Capture the cell that displays the provided text and extract its [x, y] central coordinate. 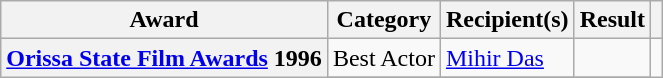
Mihir Das [507, 58]
Orissa State Film Awards 1996 [164, 58]
Best Actor [384, 58]
Result [612, 20]
Award [164, 20]
Recipient(s) [507, 20]
Category [384, 20]
